Return (X, Y) of the center of cell containing provided text 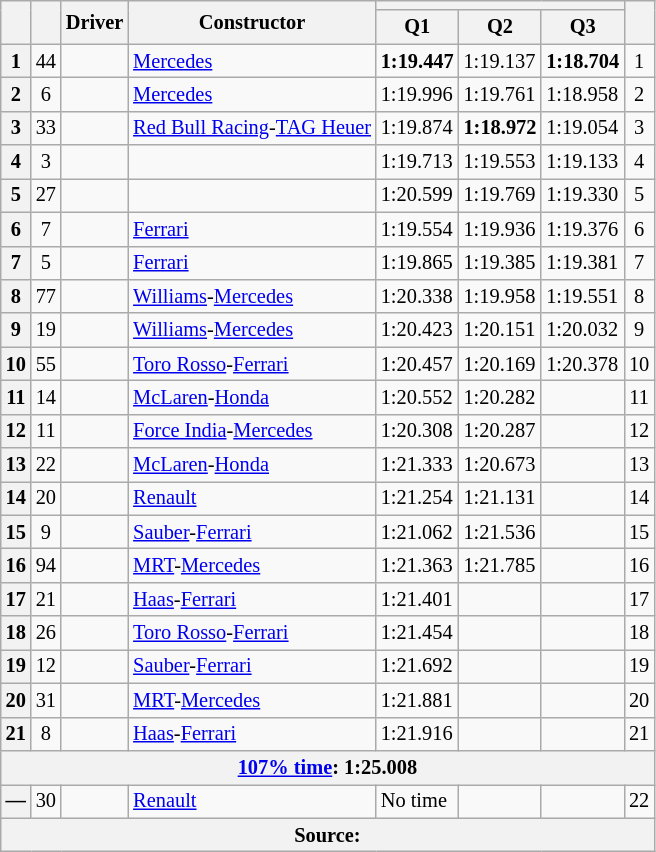
107% time: 1:25.008 (328, 767)
1:19.769 (500, 195)
1:20.423 (418, 330)
Q3 (582, 27)
1:20.151 (500, 330)
1:20.338 (418, 296)
1:21.363 (418, 565)
94 (46, 565)
1:18.972 (500, 128)
1:19.054 (582, 128)
1:20.032 (582, 330)
1:20.287 (500, 431)
1:19.936 (500, 229)
1:19.761 (500, 94)
1:20.308 (418, 431)
1:18.958 (582, 94)
1:19.133 (582, 162)
77 (46, 296)
1:19.385 (500, 263)
1:21.916 (418, 734)
1:21.881 (418, 700)
1:19.381 (582, 263)
1:21.454 (418, 633)
Force India-Mercedes (252, 431)
Source: (328, 835)
1:20.673 (500, 465)
1:19.865 (418, 263)
1:18.704 (582, 61)
1:19.713 (418, 162)
1:19.137 (500, 61)
44 (46, 61)
1:19.376 (582, 229)
1:21.785 (500, 565)
55 (46, 364)
1:19.874 (418, 128)
Q1 (418, 27)
27 (46, 195)
Driver (94, 22)
Constructor (252, 22)
1:20.282 (500, 397)
31 (46, 700)
26 (46, 633)
1:20.378 (582, 364)
1:21.333 (418, 465)
1:21.692 (418, 666)
Red Bull Racing-TAG Heuer (252, 128)
1:20.552 (418, 397)
— (16, 801)
1:20.457 (418, 364)
No time (418, 801)
33 (46, 128)
1:21.536 (500, 532)
1:20.599 (418, 195)
1:21.401 (418, 599)
1:19.996 (418, 94)
1:19.551 (582, 296)
1:19.447 (418, 61)
1:19.553 (500, 162)
1:21.062 (418, 532)
1:19.958 (500, 296)
30 (46, 801)
1:20.169 (500, 364)
1:21.254 (418, 498)
Q2 (500, 27)
1:19.330 (582, 195)
1:19.554 (418, 229)
1:21.131 (500, 498)
